Scan for the cell matching the given text and deliver its (x, y) coordinate at center. 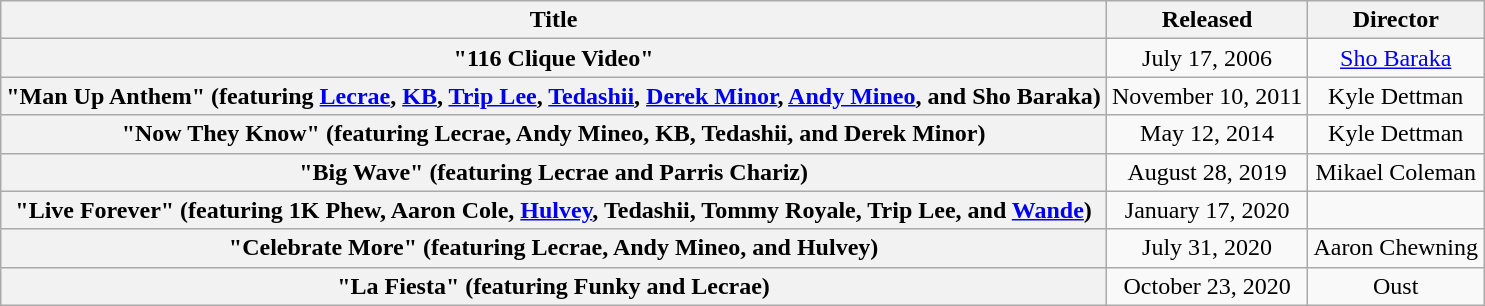
"116 Clique Video" (554, 58)
Aaron Chewning (1396, 248)
"Live Forever" (featuring 1K Phew, Aaron Cole, Hulvey, Tedashii, Tommy Royale, Trip Lee, and Wande) (554, 210)
Title (554, 20)
January 17, 2020 (1206, 210)
"Now They Know" (featuring Lecrae, Andy Mineo, KB, Tedashii, and Derek Minor) (554, 134)
November 10, 2011 (1206, 96)
"Celebrate More" (featuring Lecrae, Andy Mineo, and Hulvey) (554, 248)
Mikael Coleman (1396, 172)
Released (1206, 20)
Sho Baraka (1396, 58)
Director (1396, 20)
"La Fiesta" (featuring Funky and Lecrae) (554, 286)
August 28, 2019 (1206, 172)
October 23, 2020 (1206, 286)
Oust (1396, 286)
May 12, 2014 (1206, 134)
"Man Up Anthem" (featuring Lecrae, KB, Trip Lee, Tedashii, Derek Minor, Andy Mineo, and Sho Baraka) (554, 96)
"Big Wave" (featuring Lecrae and Parris Chariz) (554, 172)
July 17, 2006 (1206, 58)
July 31, 2020 (1206, 248)
